Return the (X, Y) coordinate for the center point of the cell that contains the specified text.  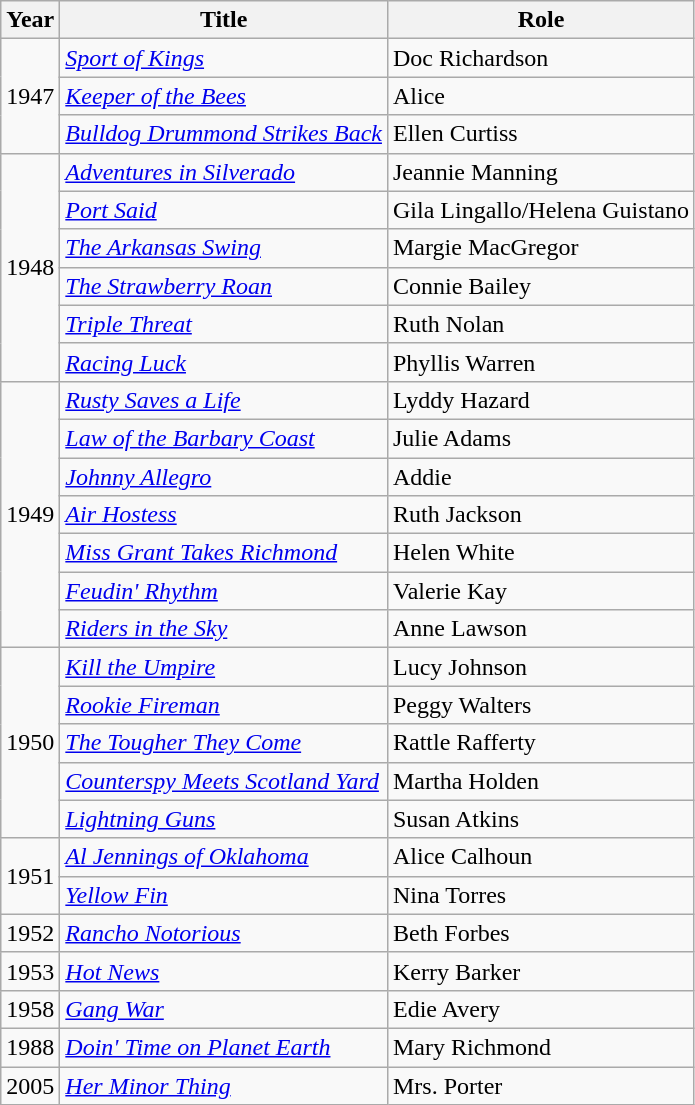
1948 (30, 267)
Anne Lawson (540, 629)
1949 (30, 514)
Doc Richardson (540, 58)
Peggy Walters (540, 705)
Phyllis Warren (540, 362)
Ruth Jackson (540, 515)
1951 (30, 876)
Racing Luck (224, 362)
Edie Avery (540, 1009)
Martha Holden (540, 781)
Connie Bailey (540, 286)
1988 (30, 1047)
Mrs. Porter (540, 1085)
Nina Torres (540, 895)
Ruth Nolan (540, 324)
Mary Richmond (540, 1047)
2005 (30, 1085)
Alice (540, 96)
Jeannie Manning (540, 172)
Port Said (224, 210)
1950 (30, 743)
Year (30, 20)
Air Hostess (224, 515)
1947 (30, 96)
Kill the Umpire (224, 667)
Gila Lingallo/Helena Guistano (540, 210)
Sport of Kings (224, 58)
Counterspy Meets Scotland Yard (224, 781)
Susan Atkins (540, 819)
Yellow Fin (224, 895)
Lightning Guns (224, 819)
Bulldog Drummond Strikes Back (224, 134)
Hot News (224, 971)
Law of the Barbary Coast (224, 438)
Ellen Curtiss (540, 134)
Al Jennings of Oklahoma (224, 857)
Her Minor Thing (224, 1085)
Adventures in Silverado (224, 172)
Triple Threat (224, 324)
Johnny Allegro (224, 477)
Rusty Saves a Life (224, 400)
Beth Forbes (540, 933)
1953 (30, 971)
Gang War (224, 1009)
Addie (540, 477)
Alice Calhoun (540, 857)
Julie Adams (540, 438)
1958 (30, 1009)
Rancho Notorious (224, 933)
Role (540, 20)
Riders in the Sky (224, 629)
Lucy Johnson (540, 667)
The Strawberry Roan (224, 286)
Valerie Kay (540, 591)
The Tougher They Come (224, 743)
Title (224, 20)
Margie MacGregor (540, 248)
Kerry Barker (540, 971)
Doin' Time on Planet Earth (224, 1047)
Rattle Rafferty (540, 743)
Miss Grant Takes Richmond (224, 553)
Rookie Fireman (224, 705)
Lyddy Hazard (540, 400)
Feudin' Rhythm (224, 591)
Keeper of the Bees (224, 96)
Helen White (540, 553)
The Arkansas Swing (224, 248)
1952 (30, 933)
